Output the [X, Y] coordinate of the center of the cell containing the given text.  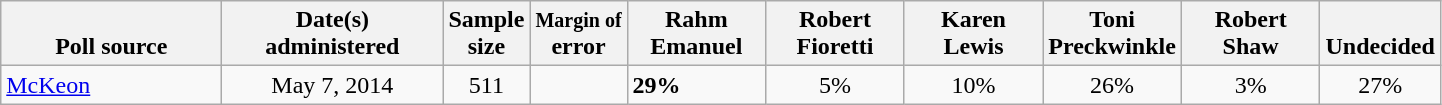
Date(s)administered [332, 34]
May 7, 2014 [332, 85]
RahmEmanuel [696, 34]
KarenLewis [974, 34]
Margin oferror [578, 34]
ToniPreckwinkle [1112, 34]
3% [1250, 85]
Poll source [112, 34]
Samplesize [486, 34]
5% [836, 85]
Undecided [1380, 34]
29% [696, 85]
511 [486, 85]
McKeon [112, 85]
10% [974, 85]
RobertFioretti [836, 34]
RobertShaw [1250, 34]
26% [1112, 85]
27% [1380, 85]
